Detect which cell encompasses the target text, then output its (x, y) center coordinate. 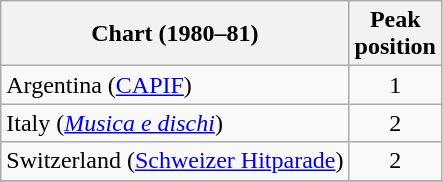
Argentina (CAPIF) (175, 85)
Chart (1980–81) (175, 34)
Italy (Musica e dischi) (175, 123)
Peakposition (395, 34)
Switzerland (Schweizer Hitparade) (175, 161)
1 (395, 85)
